For the text-containing cell, return its midpoint in [x, y] coordinate format. 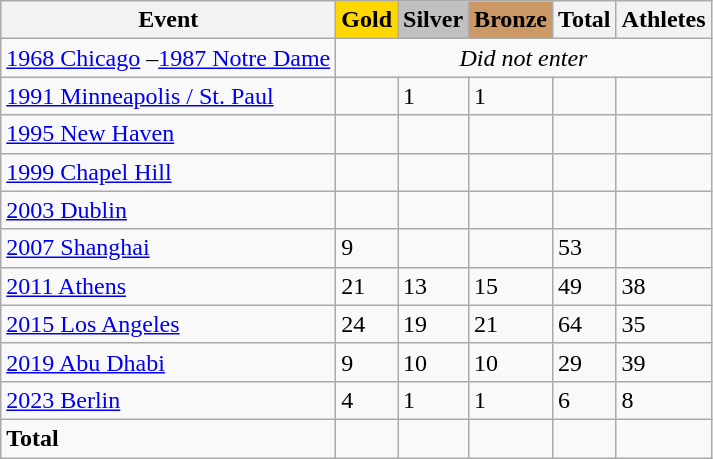
2019 Abu Dhabi [168, 362]
19 [434, 324]
2023 Berlin [168, 400]
2015 Los Angeles [168, 324]
Event [168, 20]
38 [664, 286]
13 [434, 286]
35 [664, 324]
Silver [434, 20]
1999 Chapel Hill [168, 172]
1995 New Haven [168, 134]
Gold [367, 20]
Did not enter [524, 58]
29 [585, 362]
2003 Dublin [168, 210]
2011 Athens [168, 286]
49 [585, 286]
24 [367, 324]
Athletes [664, 20]
2007 Shanghai [168, 248]
39 [664, 362]
Bronze [511, 20]
8 [664, 400]
1991 Minneapolis / St. Paul [168, 96]
15 [511, 286]
64 [585, 324]
53 [585, 248]
4 [367, 400]
6 [585, 400]
1968 Chicago –1987 Notre Dame [168, 58]
